Find where the given text appears and provide that cell's center as [X, Y] coordinate. 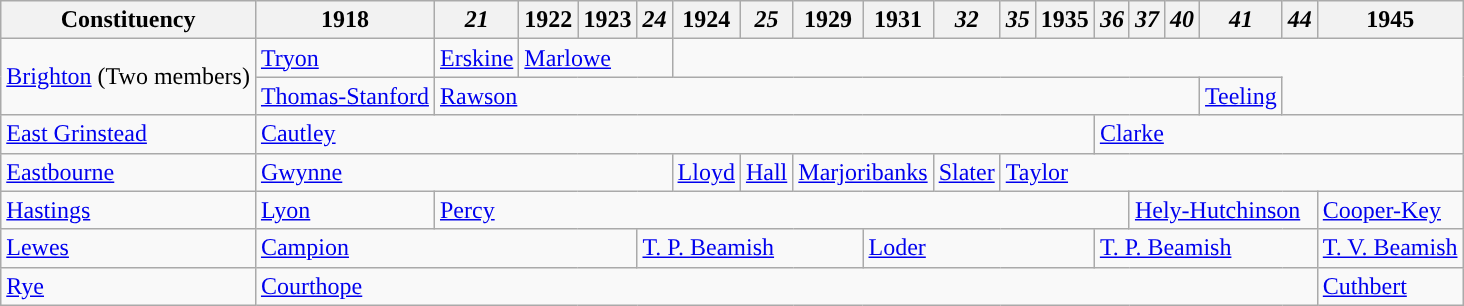
1922 [548, 20]
Rye [128, 286]
Teeling [1242, 96]
Gwynne [464, 172]
Marlowe [596, 58]
Cuthbert [1390, 286]
Courthope [786, 286]
24 [654, 20]
1929 [828, 20]
Hely-Hutchinson [1223, 210]
Tryon [344, 58]
Eastbourne [128, 172]
Brighton (Two members) [128, 77]
21 [476, 20]
Thomas-Stanford [344, 96]
Constituency [128, 20]
36 [1112, 20]
25 [766, 20]
Clarke [1278, 134]
Lewes [128, 248]
41 [1242, 20]
35 [1018, 20]
44 [1300, 20]
Taylor [1232, 172]
Slater [966, 172]
Campion [446, 248]
1918 [344, 20]
1935 [1064, 20]
Cooper-Key [1390, 210]
Hall [766, 172]
Loder [978, 248]
Marjoribanks [863, 172]
32 [966, 20]
1945 [1390, 20]
1924 [706, 20]
40 [1182, 20]
East Grinstead [128, 134]
1923 [608, 20]
Cautley [674, 134]
Erskine [476, 58]
Lloyd [706, 172]
Lyon [344, 210]
Percy [782, 210]
1931 [898, 20]
T. V. Beamish [1390, 248]
Hastings [128, 210]
37 [1146, 20]
Rawson [816, 96]
